Return the (X, Y) coordinate for the center point of the cell that contains the specified text.  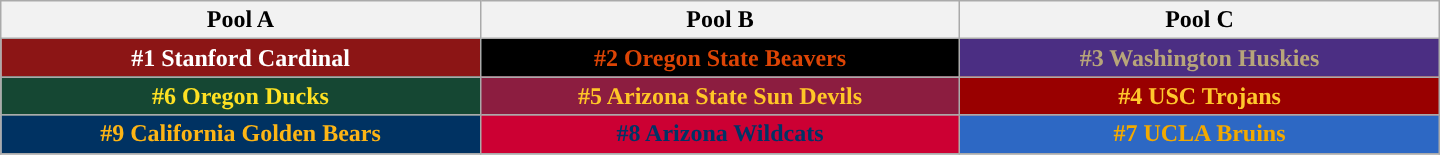
#5 Arizona State Sun Devils (720, 96)
Pool B (720, 20)
#1 Stanford Cardinal (240, 58)
#6 Oregon Ducks (240, 96)
#7 UCLA Bruins (1200, 134)
#4 USC Trojans (1200, 96)
#3 Washington Huskies (1200, 58)
Pool A (240, 20)
#8 Arizona Wildcats (720, 134)
Pool C (1200, 20)
#9 California Golden Bears (240, 134)
#2 Oregon State Beavers (720, 58)
